Search for the cell housing the specified text and yield its [x, y] center coordinate. 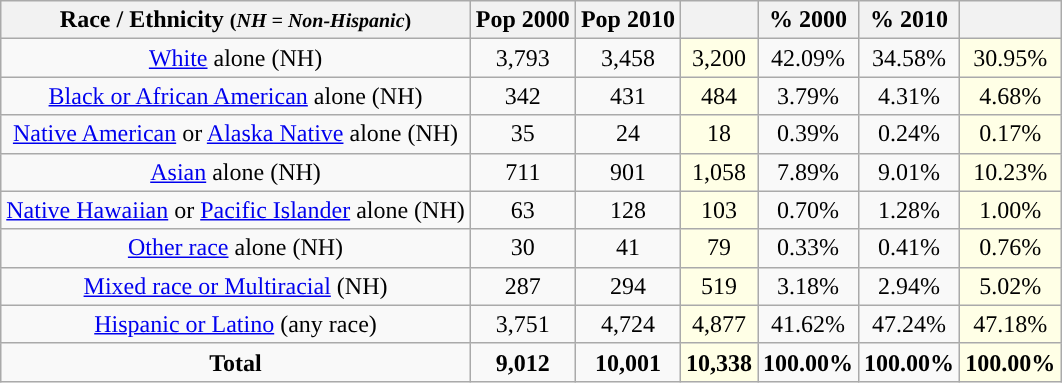
Pop 2010 [628, 20]
2.94% [910, 286]
4.68% [1010, 96]
128 [628, 210]
10.23% [1010, 172]
10,338 [718, 362]
24 [628, 134]
342 [522, 96]
0.17% [1010, 134]
30 [522, 248]
431 [628, 96]
711 [522, 172]
519 [718, 286]
63 [522, 210]
30.95% [1010, 58]
Pop 2000 [522, 20]
4,724 [628, 324]
901 [628, 172]
0.41% [910, 248]
4.31% [910, 96]
% 2010 [910, 20]
5.02% [1010, 286]
484 [718, 96]
7.89% [808, 172]
287 [522, 286]
41 [628, 248]
42.09% [808, 58]
35 [522, 134]
0.33% [808, 248]
9,012 [522, 362]
3,751 [522, 324]
3,793 [522, 58]
Race / Ethnicity (NH = Non-Hispanic) [236, 20]
79 [718, 248]
3.79% [808, 96]
3.18% [808, 286]
0.24% [910, 134]
41.62% [808, 324]
47.18% [1010, 324]
Native Hawaiian or Pacific Islander alone (NH) [236, 210]
1,058 [718, 172]
294 [628, 286]
1.00% [1010, 210]
103 [718, 210]
0.70% [808, 210]
Mixed race or Multiracial (NH) [236, 286]
Other race alone (NH) [236, 248]
3,458 [628, 58]
% 2000 [808, 20]
0.76% [1010, 248]
0.39% [808, 134]
Total [236, 362]
1.28% [910, 210]
47.24% [910, 324]
18 [718, 134]
9.01% [910, 172]
White alone (NH) [236, 58]
10,001 [628, 362]
3,200 [718, 58]
34.58% [910, 58]
Black or African American alone (NH) [236, 96]
4,877 [718, 324]
Hispanic or Latino (any race) [236, 324]
Asian alone (NH) [236, 172]
Native American or Alaska Native alone (NH) [236, 134]
